Find where the given text appears and provide that cell's center as [x, y] coordinate. 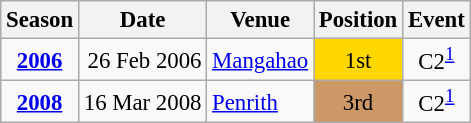
3rd [358, 102]
Position [358, 20]
Venue [260, 20]
Season [40, 20]
2008 [40, 102]
Penrith [260, 102]
26 Feb 2006 [142, 60]
Mangahao [260, 60]
2006 [40, 60]
Event [437, 20]
1st [358, 60]
16 Mar 2008 [142, 102]
Date [142, 20]
